Pinpoint the cell where the given text exists, returning its [x, y] midpoint coordinate. 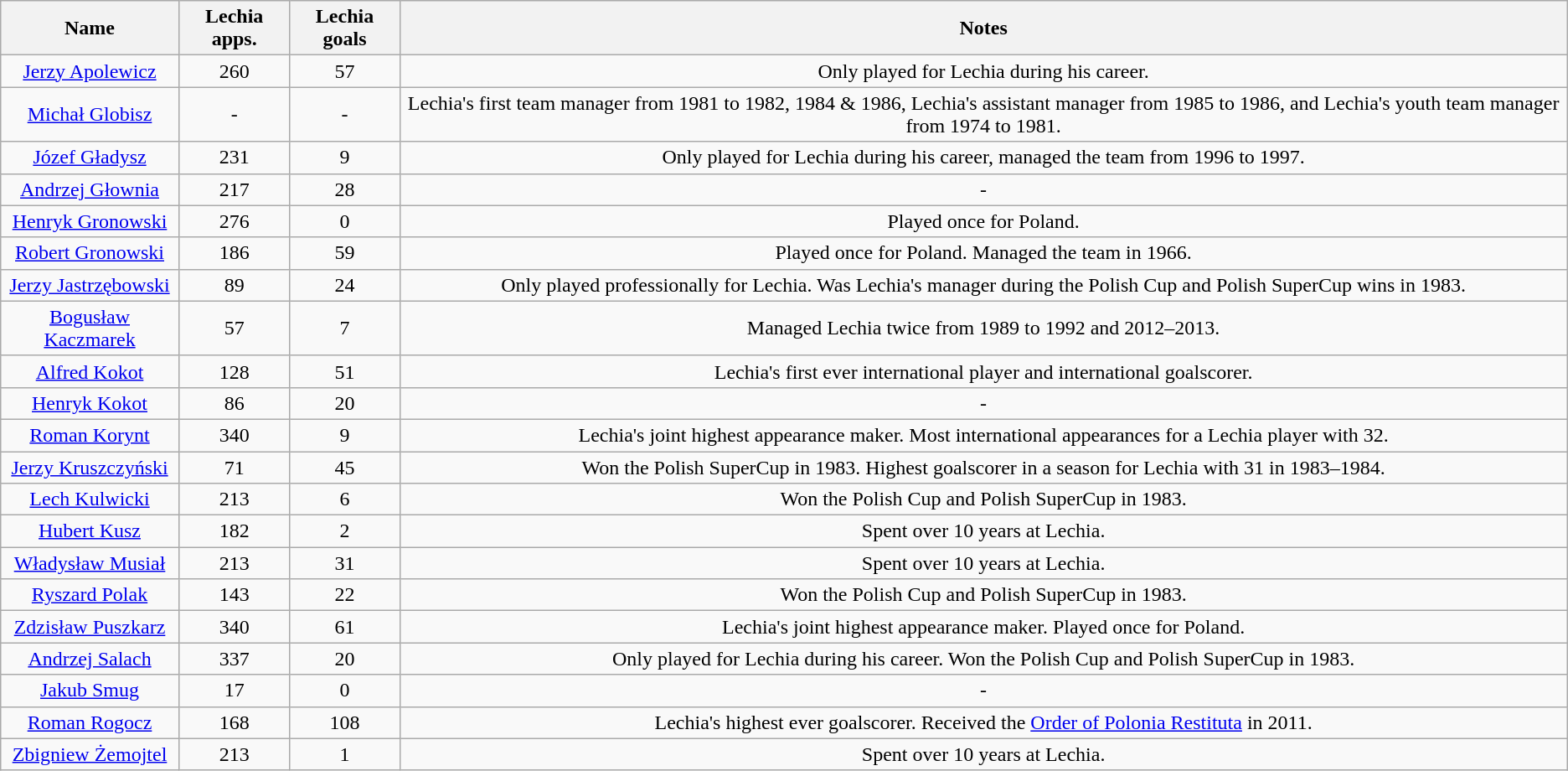
Henryk Kokot [90, 403]
Lechia goals [345, 28]
337 [235, 659]
128 [235, 371]
Only played for Lechia during his career, managed the team from 1996 to 1997. [983, 158]
31 [345, 563]
2 [345, 531]
Only played professionally for Lechia. Was Lechia's manager during the Polish Cup and Polish SuperCup wins in 1983. [983, 285]
217 [235, 189]
Henryk Gronowski [90, 221]
Józef Gładysz [90, 158]
51 [345, 371]
61 [345, 627]
7 [345, 329]
182 [235, 531]
22 [345, 595]
Won the Polish SuperCup in 1983. Highest goalscorer in a season for Lechia with 31 in 1983–1984. [983, 467]
Jerzy Apolewicz [90, 71]
Lechia's joint highest appearance maker. Played once for Poland. [983, 627]
6 [345, 499]
Lechia apps. [235, 28]
Name [90, 28]
186 [235, 253]
Played once for Poland. Managed the team in 1966. [983, 253]
Bogusław Kaczmarek [90, 329]
59 [345, 253]
1 [345, 754]
Ryszard Polak [90, 595]
Roman Rogocz [90, 722]
Notes [983, 28]
86 [235, 403]
45 [345, 467]
71 [235, 467]
Lechia's highest ever goalscorer. Received the Order of Polonia Restituta in 2011. [983, 722]
Roman Korynt [90, 435]
260 [235, 71]
Hubert Kusz [90, 531]
Jerzy Jastrzębowski [90, 285]
Andrzej Głownia [90, 189]
24 [345, 285]
231 [235, 158]
Andrzej Salach [90, 659]
Lech Kulwicki [90, 499]
Jerzy Kruszczyński [90, 467]
Robert Gronowski [90, 253]
Alfred Kokot [90, 371]
Lechia's joint highest appearance maker. Most international appearances for a Lechia player with 32. [983, 435]
Zbigniew Żemojtel [90, 754]
Only played for Lechia during his career. [983, 71]
276 [235, 221]
Played once for Poland. [983, 221]
28 [345, 189]
Michał Globisz [90, 114]
108 [345, 722]
Władysław Musiał [90, 563]
Managed Lechia twice from 1989 to 1992 and 2012–2013. [983, 329]
Only played for Lechia during his career. Won the Polish Cup and Polish SuperCup in 1983. [983, 659]
Jakub Smug [90, 691]
Lechia's first ever international player and international goalscorer. [983, 371]
17 [235, 691]
89 [235, 285]
Zdzisław Puszkarz [90, 627]
143 [235, 595]
168 [235, 722]
